Provide the (x, y) coordinate of the cell's center where the given text is located.  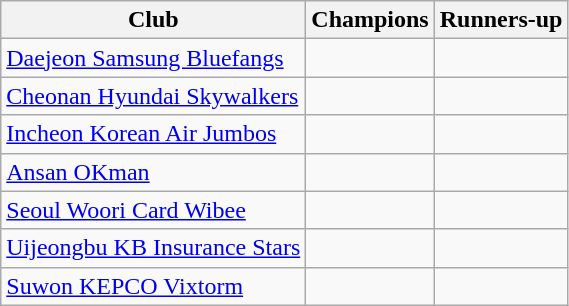
Seoul Woori Card Wibee (154, 210)
Cheonan Hyundai Skywalkers (154, 96)
Incheon Korean Air Jumbos (154, 134)
Runners-up (501, 20)
Suwon KEPCO Vixtorm (154, 286)
Ansan OKman (154, 172)
Champions (370, 20)
Uijeongbu KB Insurance Stars (154, 248)
Club (154, 20)
Daejeon Samsung Bluefangs (154, 58)
